Locate the cell with the specified text and output its (X, Y) center coordinate. 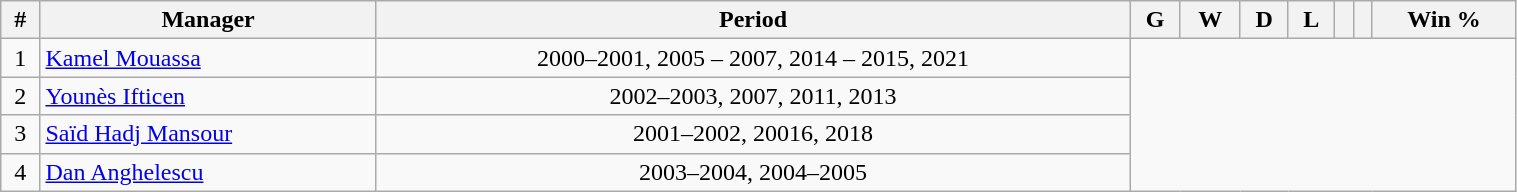
G (1156, 20)
L (1311, 20)
Manager (208, 20)
W (1210, 20)
3 (20, 134)
D (1264, 20)
1 (20, 58)
2 (20, 96)
Period (753, 20)
Dan Anghelescu (208, 172)
Kamel Mouassa (208, 58)
2000–2001, 2005 – 2007, 2014 – 2015, 2021 (753, 58)
2002–2003, 2007, 2011, 2013 (753, 96)
Saïd Hadj Mansour (208, 134)
# (20, 20)
2001–2002, 20016, 2018 (753, 134)
2003–2004, 2004–2005 (753, 172)
4 (20, 172)
Win % (1444, 20)
Younès Ifticen (208, 96)
